Identify which cell holds the provided text, then report its (X, Y) central coordinate. 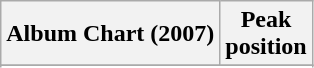
Peakposition (266, 34)
Album Chart (2007) (110, 34)
